Scan for the cell matching the given text and deliver its [X, Y] coordinate at center. 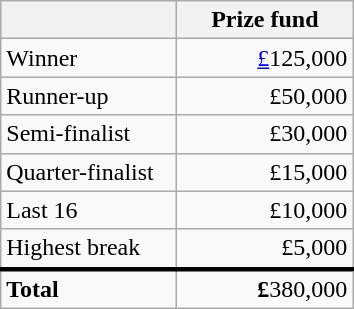
Semi-finalist [89, 134]
Runner-up [89, 96]
£380,000 [265, 289]
Highest break [89, 249]
Prize fund [265, 20]
£50,000 [265, 96]
£30,000 [265, 134]
£10,000 [265, 210]
Winner [89, 58]
Last 16 [89, 210]
£15,000 [265, 172]
Total [89, 289]
£5,000 [265, 249]
£125,000 [265, 58]
Quarter-finalist [89, 172]
